Determine the (X, Y) coordinate at the center of the cell enclosing the given text.  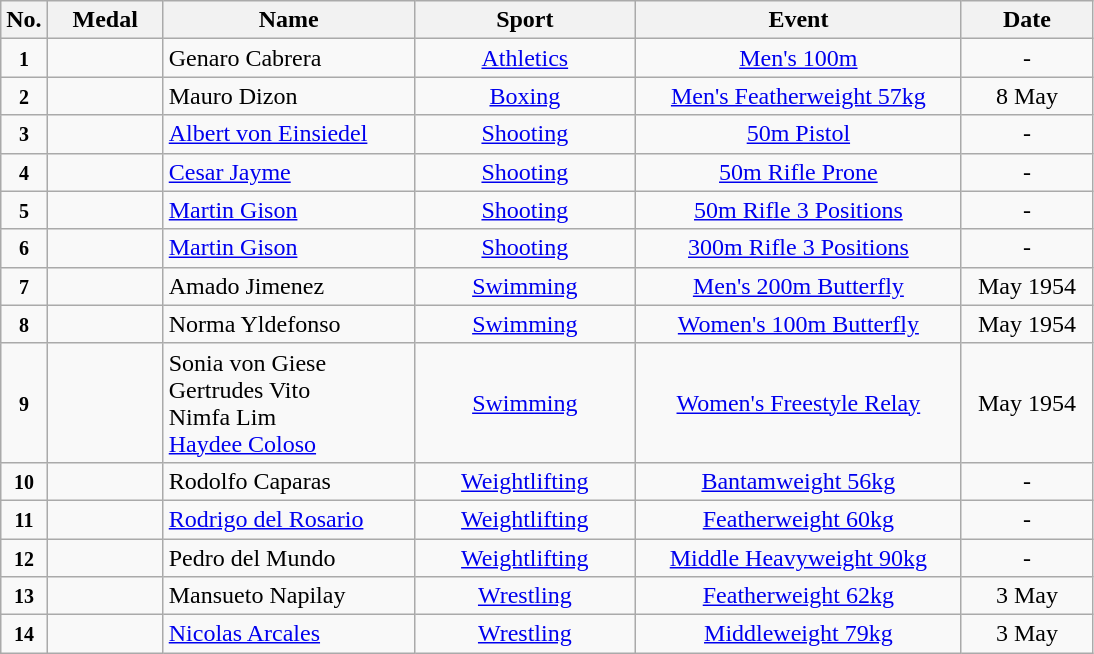
Date (1026, 20)
Boxing (524, 96)
14 (24, 634)
2 (24, 96)
Men's 100m (798, 58)
3 (24, 134)
Men's 200m Butterfly (798, 286)
12 (24, 557)
Cesar Jayme (288, 172)
6 (24, 248)
Athletics (524, 58)
Nicolas Arcales (288, 634)
Name (288, 20)
Rodolfo Caparas (288, 481)
Bantamweight 56kg (798, 481)
Amado Jimenez (288, 286)
1 (24, 58)
5 (24, 210)
8 (24, 324)
Women's Freestyle Relay (798, 402)
50m Rifle Prone (798, 172)
Genaro Cabrera (288, 58)
Event (798, 20)
Men's Featherweight 57kg (798, 96)
Middleweight 79kg (798, 634)
Middle Heavyweight 90kg (798, 557)
13 (24, 596)
Medal (105, 20)
50m Pistol (798, 134)
10 (24, 481)
4 (24, 172)
7 (24, 286)
Rodrigo del Rosario (288, 519)
Albert von Einsiedel (288, 134)
Mauro Dizon (288, 96)
Norma Yldefonso (288, 324)
No. (24, 20)
11 (24, 519)
Sport (524, 20)
Mansueto Napilay (288, 596)
50m Rifle 3 Positions (798, 210)
Pedro del Mundo (288, 557)
Featherweight 60kg (798, 519)
9 (24, 402)
300m Rifle 3 Positions (798, 248)
Sonia von GieseGertrudes VitoNimfa LimHaydee Coloso (288, 402)
8 May (1026, 96)
Women's 100m Butterfly (798, 324)
Featherweight 62kg (798, 596)
